Pinpoint the cell where the given text exists, returning its [x, y] midpoint coordinate. 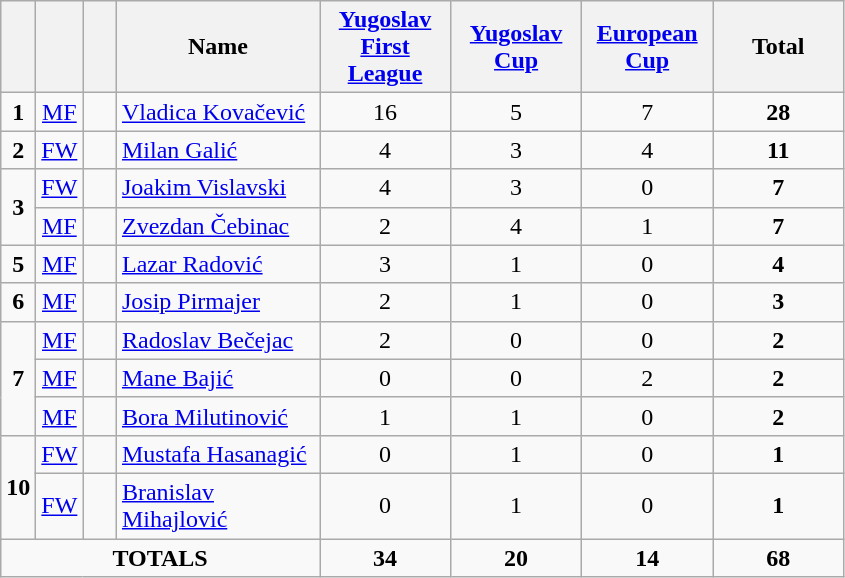
28 [778, 112]
Mustafa Hasanagić [218, 454]
Milan Galić [218, 150]
68 [778, 557]
Mane Bajić [218, 378]
20 [516, 557]
Radoslav Bečejac [218, 340]
34 [386, 557]
Yugoslav First League [386, 47]
Vladica Kovačević [218, 112]
Lazar Radović [218, 264]
Yugoslav Cup [516, 47]
6 [18, 302]
Joakim Vislavski [218, 188]
Name [218, 47]
16 [386, 112]
Bora Milutinović [218, 416]
10 [18, 486]
Zvezdan Čebinac [218, 226]
European Cup [648, 47]
14 [648, 557]
Josip Pirmajer [218, 302]
TOTALS [160, 557]
11 [778, 150]
Total [778, 47]
Branislav Mihajlović [218, 506]
